Capture the cell that displays the provided text and extract its [x, y] central coordinate. 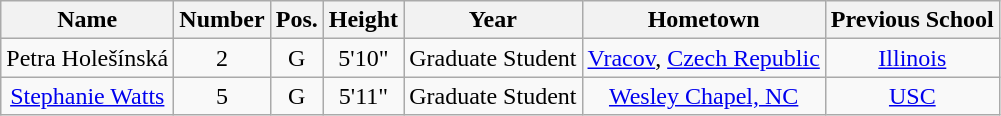
Previous School [912, 20]
5 [222, 96]
Wesley Chapel, NC [704, 96]
Height [363, 20]
Hometown [704, 20]
5'11" [363, 96]
5'10" [363, 58]
Year [493, 20]
Petra Holešínská [88, 58]
Stephanie Watts [88, 96]
Vracov, Czech Republic [704, 58]
2 [222, 58]
USC [912, 96]
Pos. [296, 20]
Name [88, 20]
Illinois [912, 58]
Number [222, 20]
